For the text-containing cell, return its midpoint in (x, y) coordinate format. 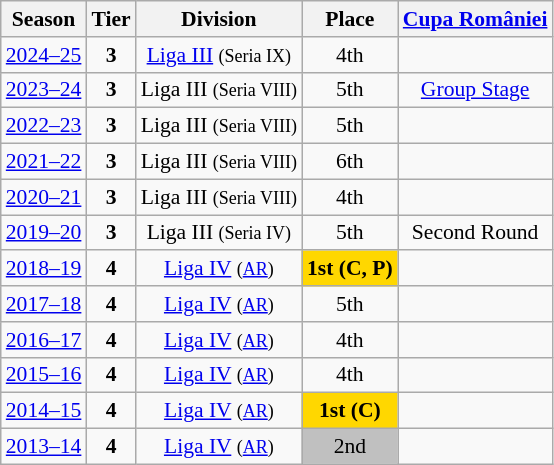
6th (350, 162)
2020–21 (44, 197)
Season (44, 19)
2022–23 (44, 126)
2024–25 (44, 55)
1st (C, P) (350, 269)
2019–20 (44, 233)
Tier (110, 19)
2014–15 (44, 411)
Liga III (Seria IV) (219, 233)
2021–22 (44, 162)
2015–16 (44, 375)
Liga III (Seria IX) (219, 55)
2017–18 (44, 304)
Group Stage (476, 90)
Division (219, 19)
Second Round (476, 233)
Place (350, 19)
2018–19 (44, 269)
2nd (350, 447)
Cupa României (476, 19)
2013–14 (44, 447)
1st (C) (350, 411)
2023–24 (44, 90)
2016–17 (44, 340)
